From the cell containing the given text, extract its center point as [X, Y] coordinate. 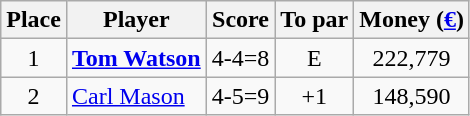
+1 [314, 96]
Tom Watson [136, 58]
2 [34, 96]
148,590 [412, 96]
Money (€) [412, 20]
1 [34, 58]
To par [314, 20]
4-5=9 [240, 96]
222,779 [412, 58]
Carl Mason [136, 96]
Score [240, 20]
E [314, 58]
4-4=8 [240, 58]
Place [34, 20]
Player [136, 20]
